Output the (x, y) coordinate of the center of the cell containing the given text.  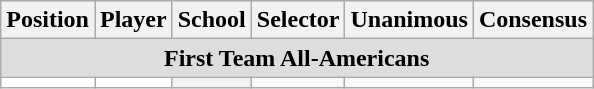
Player (133, 20)
Consensus (532, 20)
Unanimous (409, 20)
Position (48, 20)
Selector (298, 20)
First Team All-Americans (297, 58)
School (212, 20)
